Find where the given text appears and provide that cell's center as [X, Y] coordinate. 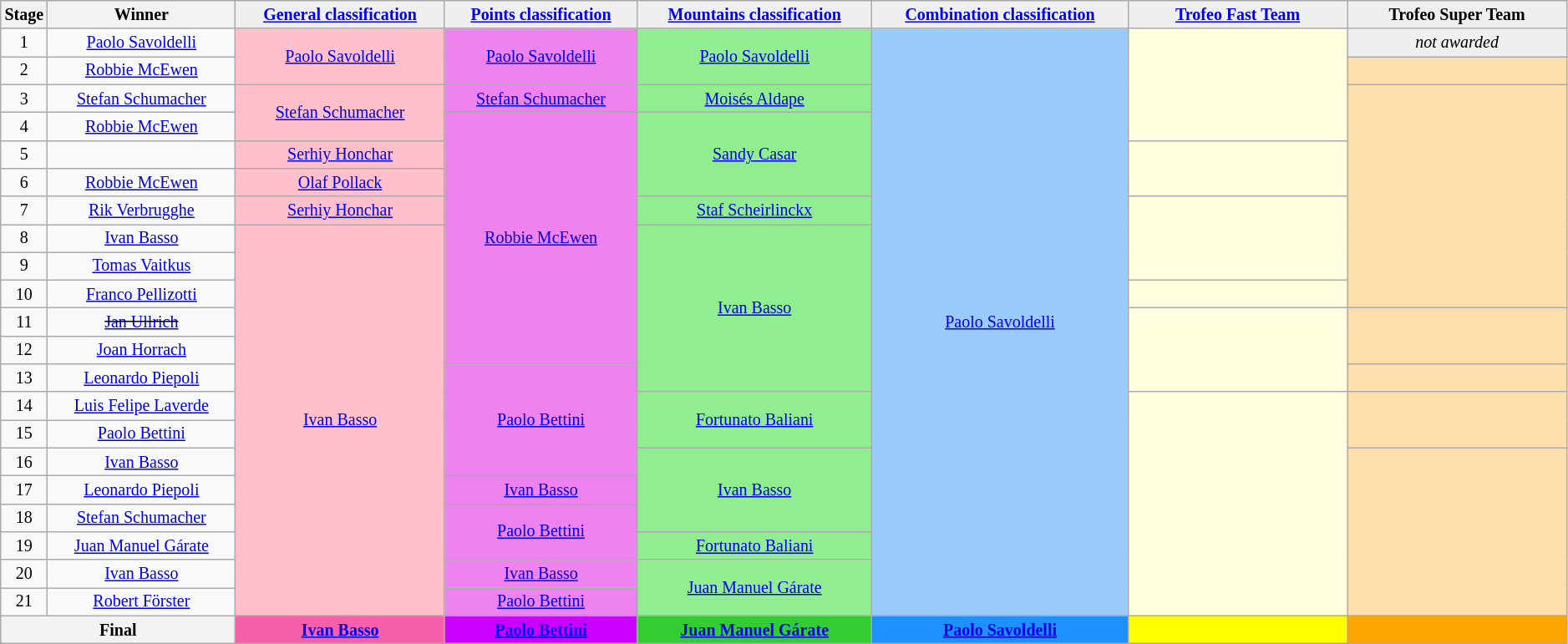
Robert Förster [142, 601]
Combination classification [1001, 15]
Luis Felipe Laverde [142, 406]
General classification [341, 15]
Moisés Aldape [755, 99]
Final [119, 630]
12 [24, 351]
6 [24, 182]
19 [24, 546]
20 [24, 573]
Staf Scheirlinckx [755, 210]
11 [24, 322]
1 [24, 43]
Olaf Pollack [341, 182]
10 [24, 294]
not awarded [1457, 43]
Trofeo Fast Team [1237, 15]
9 [24, 266]
17 [24, 489]
Joan Horrach [142, 351]
Sandy Casar [755, 155]
Trofeo Super Team [1457, 15]
Stage [24, 15]
16 [24, 463]
Jan Ullrich [142, 322]
Rik Verbrugghe [142, 210]
14 [24, 406]
21 [24, 601]
3 [24, 99]
2 [24, 70]
7 [24, 210]
Mountains classification [755, 15]
8 [24, 239]
Points classification [540, 15]
18 [24, 518]
Winner [142, 15]
13 [24, 378]
Franco Pellizotti [142, 294]
15 [24, 434]
5 [24, 154]
4 [24, 127]
Tomas Vaitkus [142, 266]
